Locate the cell with the specified text and output its (X, Y) center coordinate. 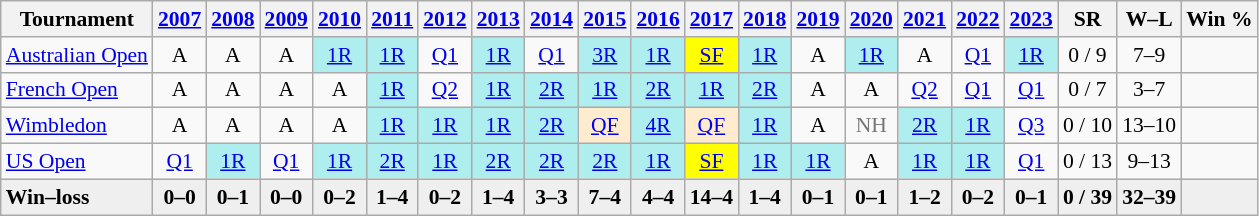
2015 (604, 19)
2018 (764, 19)
2009 (286, 19)
7–4 (604, 197)
NH (872, 126)
Tournament (77, 19)
0 / 10 (1088, 126)
2013 (498, 19)
2020 (872, 19)
French Open (77, 90)
3R (604, 55)
2022 (978, 19)
13–10 (1149, 126)
Win % (1219, 19)
Q3 (1032, 126)
4R (658, 126)
W–L (1149, 19)
2021 (924, 19)
14–4 (712, 197)
Wimbledon (77, 126)
1–2 (924, 197)
2023 (1032, 19)
US Open (77, 162)
2011 (392, 19)
2010 (340, 19)
2014 (552, 19)
2019 (818, 19)
4–4 (658, 197)
SR (1088, 19)
2012 (444, 19)
0 / 13 (1088, 162)
0 / 39 (1088, 197)
0 / 7 (1088, 90)
2016 (658, 19)
9–13 (1149, 162)
2008 (232, 19)
2007 (180, 19)
3–3 (552, 197)
Win–loss (77, 197)
7–9 (1149, 55)
3–7 (1149, 90)
0 / 9 (1088, 55)
Australian Open (77, 55)
2017 (712, 19)
32–39 (1149, 197)
